From the cell containing the given text, extract its center point as [X, Y] coordinate. 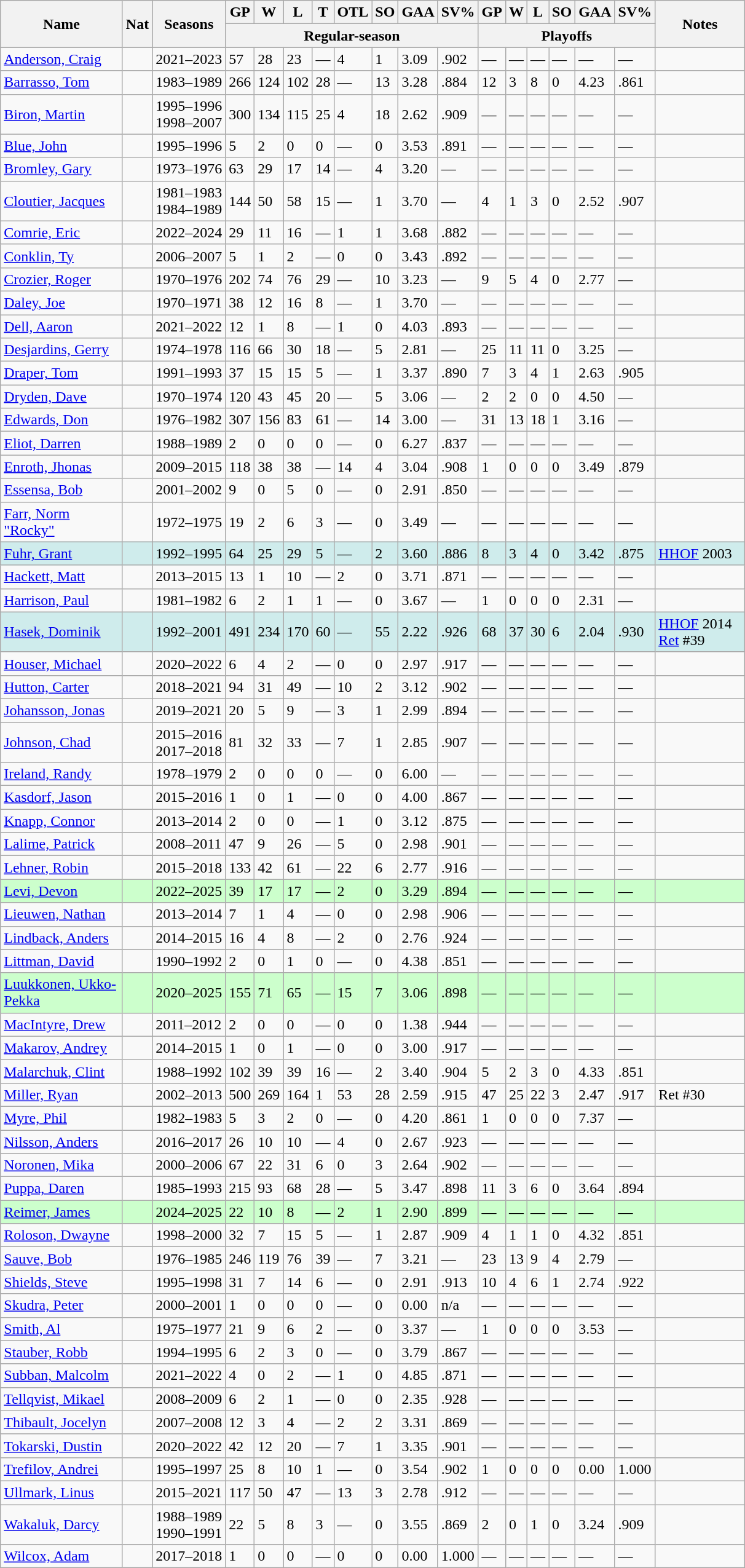
1998–2000 [189, 1235]
124 [269, 82]
Littman, David [61, 961]
3.16 [595, 420]
Hackett, Matt [61, 577]
2022–2025 [189, 891]
55 [385, 632]
Ret #30 [700, 1095]
Comrie, Eric [61, 232]
2024–2025 [189, 1212]
63 [240, 169]
57 [240, 59]
7.37 [595, 1118]
Daley, Joe [61, 303]
Thibault, Jocelyn [61, 1422]
Fuhr, Grant [61, 553]
3.42 [595, 553]
2.78 [418, 1492]
1992–2001 [189, 632]
2008–2009 [189, 1399]
OTL [353, 12]
83 [298, 420]
Bromley, Gary [61, 169]
67 [240, 1165]
170 [298, 632]
144 [240, 200]
Myre, Phil [61, 1118]
1970–1976 [189, 279]
49 [298, 687]
2002–2013 [189, 1095]
Johansson, Jonas [61, 710]
3.31 [418, 1422]
Desjardins, Gerry [61, 350]
HHOF 2003 [700, 553]
.882 [458, 232]
58 [298, 200]
MacIntyre, Drew [61, 1024]
1973–1976 [189, 169]
Nilsson, Anders [61, 1142]
.884 [458, 82]
119 [269, 1259]
Seasons [189, 24]
1988–19891990–1991 [189, 1524]
43 [269, 397]
2000–2001 [189, 1305]
2.63 [595, 373]
500 [240, 1095]
1983–1989 [189, 82]
.899 [458, 1212]
2.99 [418, 710]
117 [240, 1492]
Levi, Devon [61, 891]
2.81 [418, 350]
2.31 [595, 600]
4.20 [418, 1118]
.915 [458, 1095]
Hutton, Carter [61, 687]
.922 [635, 1282]
2015–20162017–2018 [189, 742]
45 [298, 397]
64 [240, 553]
21 [240, 1329]
202 [240, 279]
Luukkonen, Ukko-Pekka [61, 992]
6.00 [418, 774]
307 [240, 420]
3.29 [418, 891]
269 [269, 1095]
1981–1982 [189, 600]
1995–1996 [189, 146]
71 [269, 992]
3.71 [418, 577]
Knapp, Connor [61, 821]
.906 [458, 914]
2000–2006 [189, 1165]
1995–19961998–2007 [189, 114]
74 [269, 279]
3.09 [418, 59]
2019–2021 [189, 710]
1995–1998 [189, 1282]
.837 [458, 443]
Farr, Norm "Rocky" [61, 521]
1975–1977 [189, 1329]
HHOF 2014Ret #39 [700, 632]
Ireland, Randy [61, 774]
.930 [635, 632]
2.97 [418, 663]
1972–1975 [189, 521]
Crozier, Roger [61, 279]
.913 [458, 1282]
2.64 [418, 1165]
3.47 [418, 1189]
1981–19831984–1989 [189, 200]
Tellqvist, Mikael [61, 1399]
Edwards, Don [61, 420]
2.76 [418, 938]
Harrison, Paul [61, 600]
3.79 [418, 1352]
1976–1982 [189, 420]
4.32 [595, 1235]
2015–2016 [189, 798]
4.33 [595, 1071]
.850 [458, 490]
3.23 [418, 279]
.924 [458, 938]
Draper, Tom [61, 373]
1991–1993 [189, 373]
246 [240, 1259]
4.00 [418, 798]
2016–2017 [189, 1142]
Skudra, Peter [61, 1305]
2.74 [595, 1282]
T [323, 12]
2.87 [418, 1235]
4.85 [418, 1376]
Cloutier, Jacques [61, 200]
.926 [458, 632]
.879 [635, 467]
Dell, Aaron [61, 327]
Reimer, James [61, 1212]
156 [269, 420]
n/a [458, 1305]
66 [269, 350]
Puppa, Daren [61, 1189]
Wakaluk, Darcy [61, 1524]
1995–1997 [189, 1469]
4.50 [595, 397]
Eliot, Darren [61, 443]
3.64 [595, 1189]
2.85 [418, 742]
115 [298, 114]
.892 [458, 256]
2.35 [418, 1399]
Malarchuk, Clint [61, 1071]
234 [269, 632]
2.04 [595, 632]
1982–1983 [189, 1118]
93 [269, 1189]
3.43 [418, 256]
4.38 [418, 961]
4.03 [418, 327]
2008–2011 [189, 844]
164 [298, 1095]
Kasdorf, Jason [61, 798]
2009–2015 [189, 467]
.912 [458, 1492]
Noronen, Mika [61, 1165]
3.20 [418, 169]
.908 [458, 467]
Miller, Ryan [61, 1095]
Tokarski, Dustin [61, 1446]
.916 [458, 868]
Lalime, Patrick [61, 844]
2.62 [418, 114]
1978–1979 [189, 774]
2020–2025 [189, 992]
Name [61, 24]
2011–2012 [189, 1024]
3.67 [418, 600]
Biron, Martin [61, 114]
Anderson, Craig [61, 59]
33 [298, 742]
1970–1971 [189, 303]
491 [240, 632]
2018–2021 [189, 687]
3.54 [418, 1469]
.893 [458, 327]
Lieuwen, Nathan [61, 914]
Hasek, Dominik [61, 632]
118 [240, 467]
Smith, Al [61, 1329]
3.55 [418, 1524]
3.60 [418, 553]
94 [240, 687]
3.40 [418, 1071]
120 [240, 397]
2013–2015 [189, 577]
2.22 [418, 632]
65 [298, 992]
Stauber, Robb [61, 1352]
155 [240, 992]
133 [240, 868]
.891 [458, 146]
2.47 [595, 1095]
3.35 [418, 1446]
.944 [458, 1024]
Lindback, Anders [61, 938]
Lehner, Robin [61, 868]
300 [240, 114]
2001–2002 [189, 490]
3.21 [418, 1259]
Playoffs [567, 36]
Essensa, Bob [61, 490]
266 [240, 82]
215 [240, 1189]
1990–1992 [189, 961]
.890 [458, 373]
2006–2007 [189, 256]
Conklin, Ty [61, 256]
2.79 [595, 1259]
3.68 [418, 232]
Houser, Michael [61, 663]
.923 [458, 1142]
Wilcox, Adam [61, 1556]
2.90 [418, 1212]
Enroth, Jhonas [61, 467]
1985–1993 [189, 1189]
.905 [635, 373]
2.67 [418, 1142]
2017–2018 [189, 1556]
60 [323, 632]
Nat [137, 24]
.886 [458, 553]
Makarov, Andrey [61, 1048]
Regular-season [352, 36]
3.24 [595, 1524]
Ullmark, Linus [61, 1492]
3.04 [418, 467]
2022–2024 [189, 232]
Trefilov, Andrei [61, 1469]
1974–1978 [189, 350]
Johnson, Chad [61, 742]
Notes [700, 24]
2.59 [418, 1095]
Sauve, Bob [61, 1259]
1992–1995 [189, 553]
2.52 [595, 200]
Blue, John [61, 146]
2015–2018 [189, 868]
Dryden, Dave [61, 397]
Subban, Malcolm [61, 1376]
3.25 [595, 350]
1970–1974 [189, 397]
Shields, Steve [61, 1282]
.904 [458, 1071]
2015–2021 [189, 1492]
2007–2008 [189, 1422]
134 [269, 114]
2021–2023 [189, 59]
81 [240, 742]
53 [353, 1095]
1994–1995 [189, 1352]
.928 [458, 1399]
1.38 [418, 1024]
6.27 [418, 443]
3.28 [418, 82]
1988–1989 [189, 443]
1988–1992 [189, 1071]
Barrasso, Tom [61, 82]
4.23 [595, 82]
Roloson, Dwayne [61, 1235]
116 [240, 350]
1976–1985 [189, 1259]
19 [240, 521]
